Provide the (X, Y) coordinate of the cell's center where the given text is located.  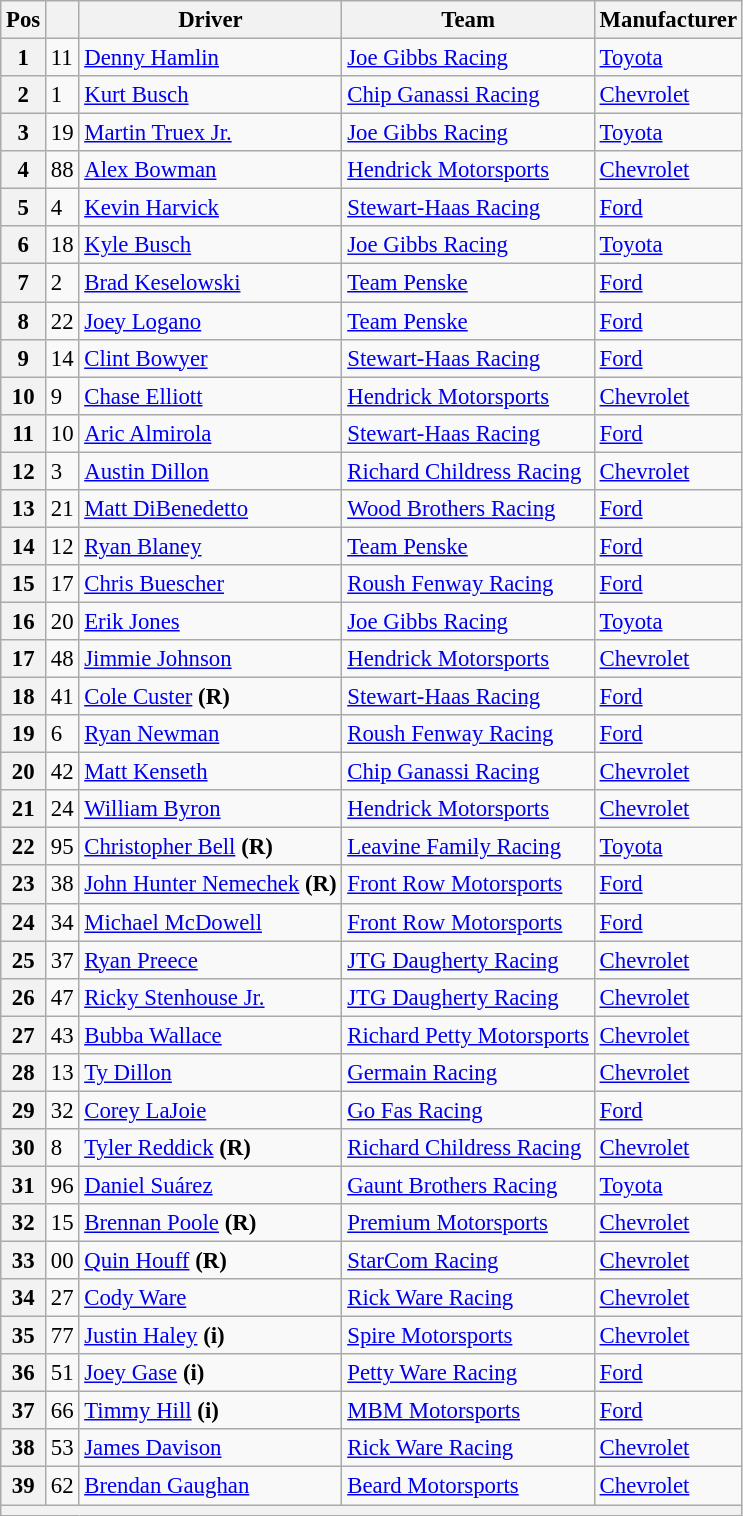
Christopher Bell (R) (210, 847)
Brad Keselowski (210, 283)
Alex Bowman (210, 170)
Premium Motorsports (468, 1223)
Driver (210, 20)
Germain Racing (468, 1073)
Joey Gase (i) (210, 1373)
26 (24, 997)
39 (24, 1486)
Chris Buescher (210, 584)
Matt DiBenedetto (210, 509)
Leavine Family Racing (468, 847)
Brendan Gaughan (210, 1486)
Gaunt Brothers Racing (468, 1185)
35 (24, 1336)
47 (62, 997)
Petty Ware Racing (468, 1373)
Cole Custer (R) (210, 697)
Richard Petty Motorsports (468, 1035)
31 (24, 1185)
96 (62, 1185)
Daniel Suárez (210, 1185)
Michael McDowell (210, 922)
Manufacturer (668, 20)
51 (62, 1373)
Kevin Harvick (210, 208)
Martin Truex Jr. (210, 133)
77 (62, 1336)
Erik Jones (210, 621)
28 (24, 1073)
Beard Motorsports (468, 1486)
Timmy Hill (i) (210, 1411)
48 (62, 659)
53 (62, 1449)
36 (24, 1373)
Aric Almirola (210, 433)
Austin Dillon (210, 471)
88 (62, 170)
Tyler Reddick (R) (210, 1148)
Chase Elliott (210, 396)
MBM Motorsports (468, 1411)
Corey LaJoie (210, 1110)
Matt Kenseth (210, 772)
00 (62, 1261)
Pos (24, 20)
Brennan Poole (R) (210, 1223)
43 (62, 1035)
Team (468, 20)
Go Fas Racing (468, 1110)
Bubba Wallace (210, 1035)
41 (62, 697)
16 (24, 621)
Denny Hamlin (210, 58)
Clint Bowyer (210, 358)
62 (62, 1486)
66 (62, 1411)
Jimmie Johnson (210, 659)
25 (24, 960)
Ryan Newman (210, 734)
Joey Logano (210, 321)
Spire Motorsports (468, 1336)
42 (62, 772)
Kyle Busch (210, 245)
William Byron (210, 809)
Kurt Busch (210, 95)
Justin Haley (i) (210, 1336)
95 (62, 847)
Ryan Preece (210, 960)
Ty Dillon (210, 1073)
Wood Brothers Racing (468, 509)
33 (24, 1261)
Cody Ware (210, 1298)
StarCom Racing (468, 1261)
John Hunter Nemechek (R) (210, 885)
29 (24, 1110)
30 (24, 1148)
Quin Houff (R) (210, 1261)
7 (24, 283)
James Davison (210, 1449)
Ryan Blaney (210, 546)
Ricky Stenhouse Jr. (210, 997)
23 (24, 885)
5 (24, 208)
